Output the (X, Y) coordinate of the center of the cell containing the given text.  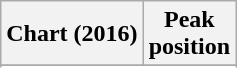
Chart (2016) (72, 34)
Peakposition (189, 34)
